Search for the cell housing the specified text and yield its [x, y] center coordinate. 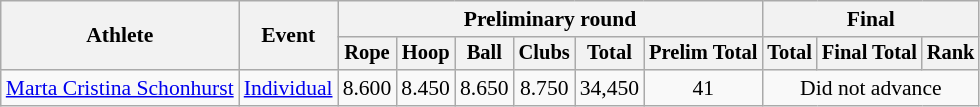
Clubs [544, 54]
Hoop [426, 54]
Preliminary round [550, 19]
Athlete [120, 36]
Ball [484, 54]
Marta Cristina Schonhurst [120, 88]
Did not advance [870, 88]
Event [288, 36]
8.650 [484, 88]
Rope [368, 54]
8.450 [426, 88]
Final Total [870, 54]
41 [703, 88]
Final [870, 19]
Rank [951, 54]
8.600 [368, 88]
34,450 [610, 88]
Individual [288, 88]
8.750 [544, 88]
Prelim Total [703, 54]
